Output the [x, y] coordinate of the center of the cell containing the given text.  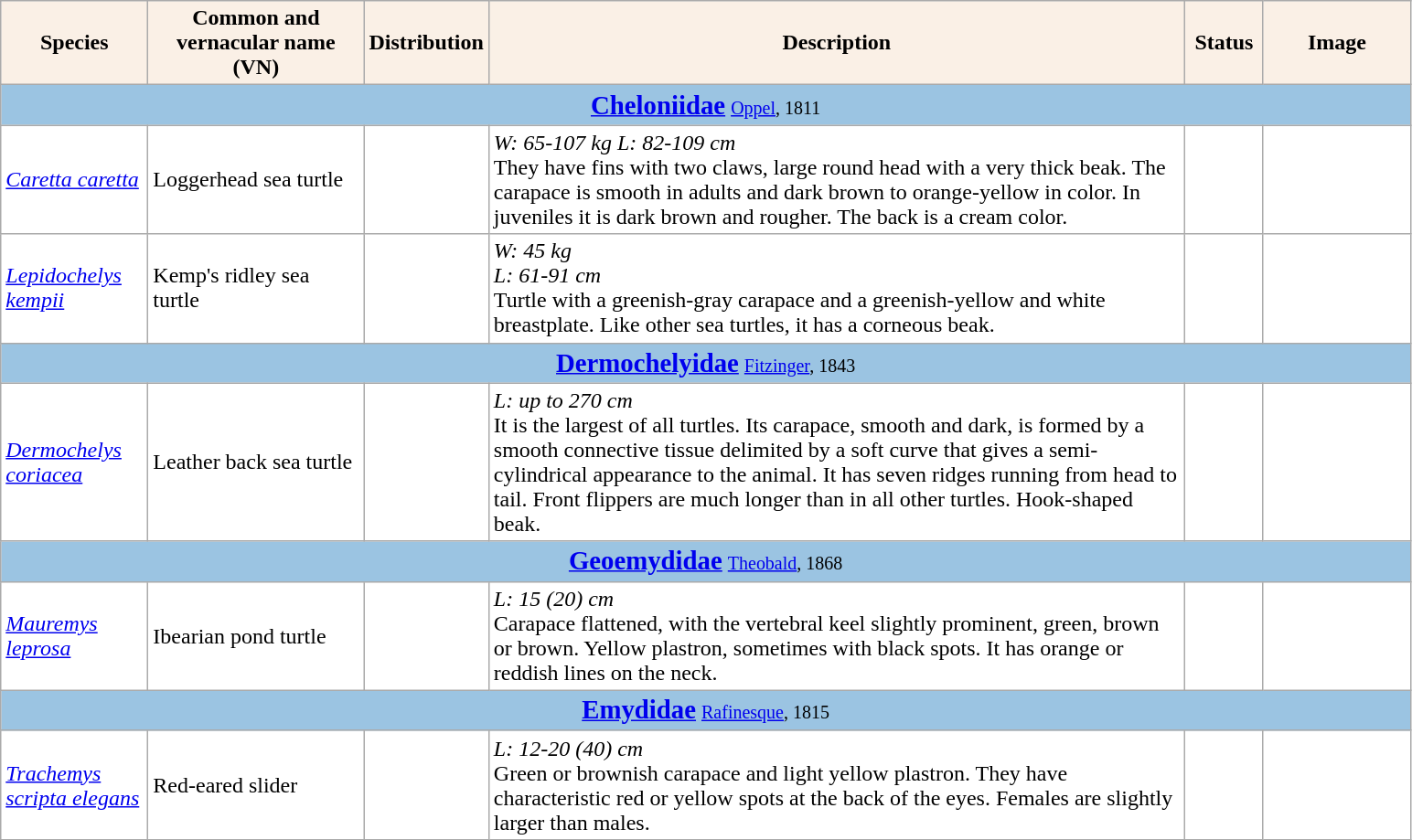
Species [75, 43]
Emydidae Rafinesque, 1815 [706, 710]
Distribution [426, 43]
Common and vernacular name (VN) [256, 43]
Kemp's ridley sea turtle [256, 289]
Mauremys leprosa [75, 636]
Caretta caretta [75, 179]
Cheloniidae Oppel, 1811 [706, 105]
Leather back sea turtle [256, 463]
Image [1337, 43]
Description [836, 43]
Dermochelyidae Fitzinger, 1843 [706, 363]
Loggerhead sea turtle [256, 179]
W: 45 kgL: 61-91 cmTurtle with a greenish-gray carapace and a greenish-yellow and white breastplate. Like other sea turtles, it has a corneous beak. [836, 289]
Trachemys scripta elegans [75, 784]
Status [1224, 43]
Geoemydidae Theobald, 1868 [706, 561]
Red-eared slider [256, 784]
Ibearian pond turtle [256, 636]
Dermochelys coriacea [75, 463]
Lepidochelys kempii [75, 289]
